Determine the (x, y) coordinate at the center of the cell enclosing the given text.  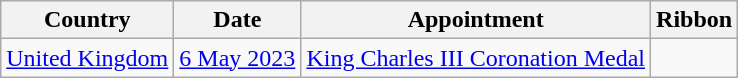
Date (238, 20)
Ribbon (694, 20)
6 May 2023 (238, 58)
Appointment (476, 20)
United Kingdom (88, 58)
Country (88, 20)
King Charles III Coronation Medal (476, 58)
